Identify which cell holds the provided text, then report its (x, y) central coordinate. 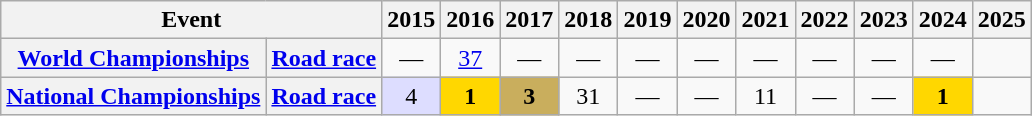
2016 (470, 20)
2025 (1002, 20)
Event (192, 20)
2023 (884, 20)
2019 (648, 20)
2017 (530, 20)
11 (766, 96)
2022 (824, 20)
2015 (412, 20)
2024 (942, 20)
2018 (588, 20)
4 (412, 96)
National Championships (134, 96)
2020 (706, 20)
3 (530, 96)
31 (588, 96)
2021 (766, 20)
37 (470, 58)
World Championships (134, 58)
